Scan for the cell matching the given text and deliver its (X, Y) coordinate at center. 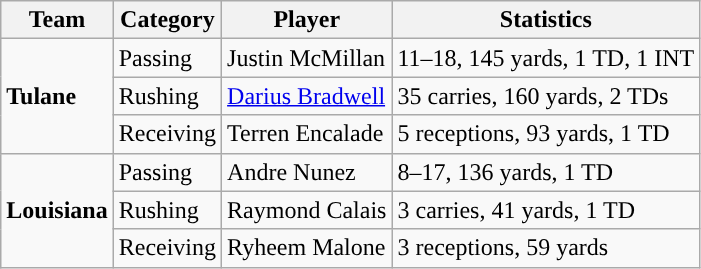
Raymond Calais (307, 210)
3 receptions, 59 yards (546, 248)
Terren Encalade (307, 134)
Justin McMillan (307, 58)
Category (167, 20)
11–18, 145 yards, 1 TD, 1 INT (546, 58)
3 carries, 41 yards, 1 TD (546, 210)
Tulane (57, 96)
Louisiana (57, 210)
Andre Nunez (307, 172)
8–17, 136 yards, 1 TD (546, 172)
5 receptions, 93 yards, 1 TD (546, 134)
Player (307, 20)
Team (57, 20)
Statistics (546, 20)
Darius Bradwell (307, 96)
Ryheem Malone (307, 248)
35 carries, 160 yards, 2 TDs (546, 96)
